Pinpoint the cell where the given text exists, returning its [x, y] midpoint coordinate. 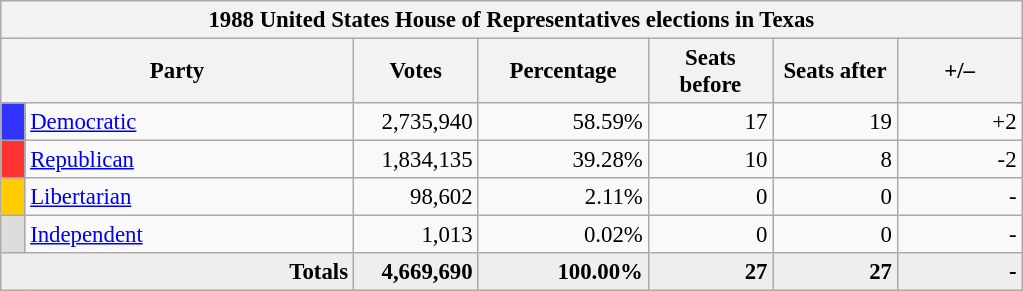
10 [710, 160]
Seats before [710, 72]
8 [836, 160]
2,735,940 [416, 122]
39.28% [563, 160]
Independent [189, 235]
58.59% [563, 122]
2.11% [563, 197]
Seats after [836, 72]
Percentage [563, 72]
Democratic [189, 122]
+/– [960, 72]
-2 [960, 160]
Party [178, 72]
19 [836, 122]
Votes [416, 72]
0.02% [563, 235]
Republican [189, 160]
Libertarian [189, 197]
98,602 [416, 197]
17 [710, 122]
1,013 [416, 235]
1988 United States House of Representatives elections in Texas [512, 20]
1,834,135 [416, 160]
+2 [960, 122]
